Locate the cell with the specified text and output its [X, Y] center coordinate. 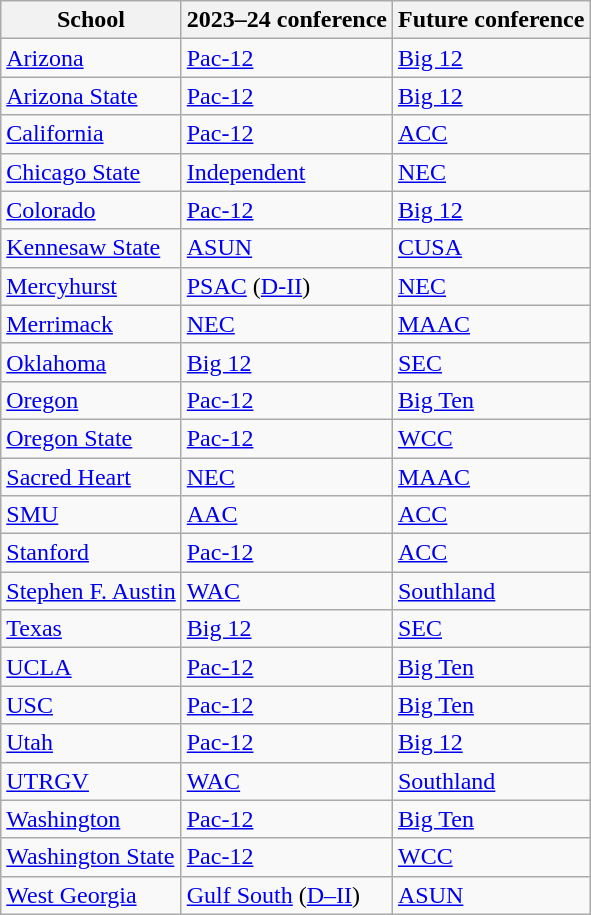
Merrimack [91, 324]
Gulf South (D–II) [286, 895]
Washington State [91, 857]
SMU [91, 515]
Arizona [91, 58]
Kennesaw State [91, 248]
Stanford [91, 553]
Arizona State [91, 96]
AAC [286, 515]
Oklahoma [91, 362]
Chicago State [91, 172]
2023–24 conference [286, 20]
USC [91, 705]
School [91, 20]
Colorado [91, 210]
Oregon [91, 400]
Oregon State [91, 438]
Independent [286, 172]
UTRGV [91, 781]
West Georgia [91, 895]
Future conference [490, 20]
Stephen F. Austin [91, 591]
Mercyhurst [91, 286]
California [91, 134]
Washington [91, 819]
CUSA [490, 248]
PSAC (D-II) [286, 286]
UCLA [91, 667]
Sacred Heart [91, 477]
Utah [91, 743]
Texas [91, 629]
